Find where the given text appears and provide that cell's center as [X, Y] coordinate. 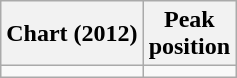
Chart (2012) [72, 34]
Peakposition [189, 34]
